Extract the [x, y] coordinate from the center of the cell holding the provided text.  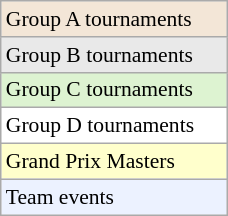
Group D tournaments [114, 126]
Group A tournaments [114, 19]
Group B tournaments [114, 55]
Team events [114, 197]
Group C tournaments [114, 90]
Grand Prix Masters [114, 162]
